From the cell containing the given text, extract its center point as [x, y] coordinate. 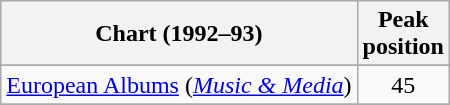
45 [403, 85]
Peakposition [403, 34]
European Albums (Music & Media) [179, 85]
Chart (1992–93) [179, 34]
